Scan for the cell matching the given text and deliver its [X, Y] coordinate at center. 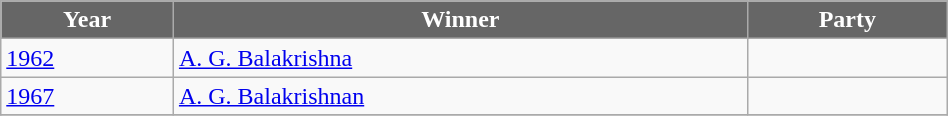
Winner [460, 20]
A. G. Balakrishnan [460, 96]
Party [847, 20]
Year [88, 20]
1967 [88, 96]
1962 [88, 58]
A. G. Balakrishna [460, 58]
